Scan for the cell matching the given text and deliver its (x, y) coordinate at center. 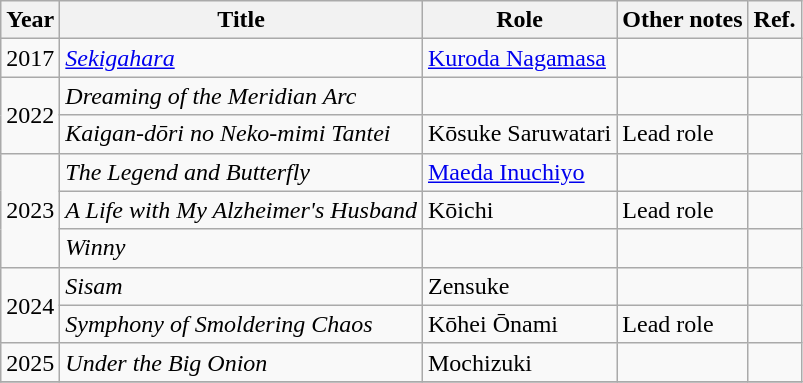
2022 (30, 115)
Role (519, 20)
Zensuke (519, 286)
Title (242, 20)
The Legend and Butterfly (242, 172)
Winny (242, 248)
Kōhei Ōnami (519, 324)
Kōichi (519, 210)
Under the Big Onion (242, 362)
Dreaming of the Meridian Arc (242, 96)
Mochizuki (519, 362)
Kōsuke Saruwatari (519, 134)
2024 (30, 305)
Maeda Inuchiyo (519, 172)
Other notes (682, 20)
Sisam (242, 286)
Sekigahara (242, 58)
2023 (30, 210)
A Life with My Alzheimer's Husband (242, 210)
Ref. (774, 20)
Year (30, 20)
2017 (30, 58)
Symphony of Smoldering Chaos (242, 324)
2025 (30, 362)
Kuroda Nagamasa (519, 58)
Kaigan-dōri no Neko-mimi Tantei (242, 134)
